Return [x, y] of the center of cell containing provided text 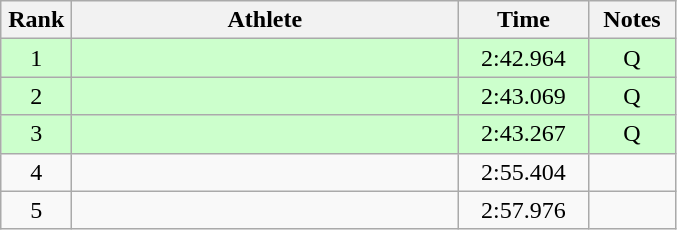
Athlete [265, 20]
2:43.069 [524, 96]
2:57.976 [524, 210]
Rank [36, 20]
1 [36, 58]
2:43.267 [524, 134]
Notes [632, 20]
Time [524, 20]
2 [36, 96]
4 [36, 172]
5 [36, 210]
2:55.404 [524, 172]
3 [36, 134]
2:42.964 [524, 58]
